Identify which cell holds the provided text, then report its (x, y) central coordinate. 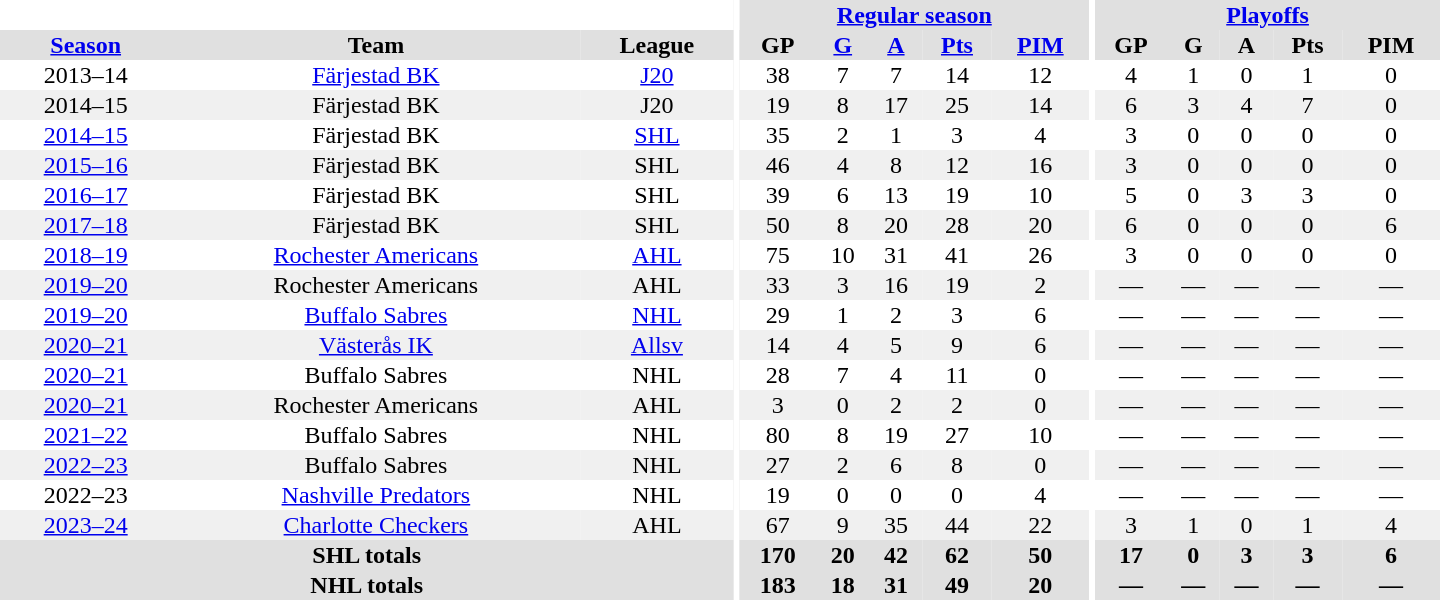
Allsv (656, 345)
33 (778, 285)
2021–22 (86, 435)
Västerås IK (376, 345)
49 (956, 585)
75 (778, 255)
46 (778, 165)
Playoffs (1268, 15)
38 (778, 75)
39 (778, 195)
26 (1040, 255)
29 (778, 315)
44 (956, 525)
2023–24 (86, 525)
80 (778, 435)
Nashville Predators (376, 495)
SHL totals (366, 555)
25 (956, 105)
2017–18 (86, 225)
2016–17 (86, 195)
41 (956, 255)
2013–14 (86, 75)
2015–16 (86, 165)
Charlotte Checkers (376, 525)
League (656, 45)
2018–19 (86, 255)
42 (896, 555)
67 (778, 525)
11 (956, 375)
62 (956, 555)
170 (778, 555)
Regular season (914, 15)
22 (1040, 525)
Team (376, 45)
Season (86, 45)
13 (896, 195)
18 (842, 585)
183 (778, 585)
NHL totals (366, 585)
